Pinpoint the cell where the given text exists, returning its (x, y) midpoint coordinate. 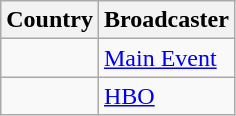
Broadcaster (166, 20)
Country (50, 20)
HBO (166, 96)
Main Event (166, 58)
